Locate the cell with the specified text and output its [X, Y] center coordinate. 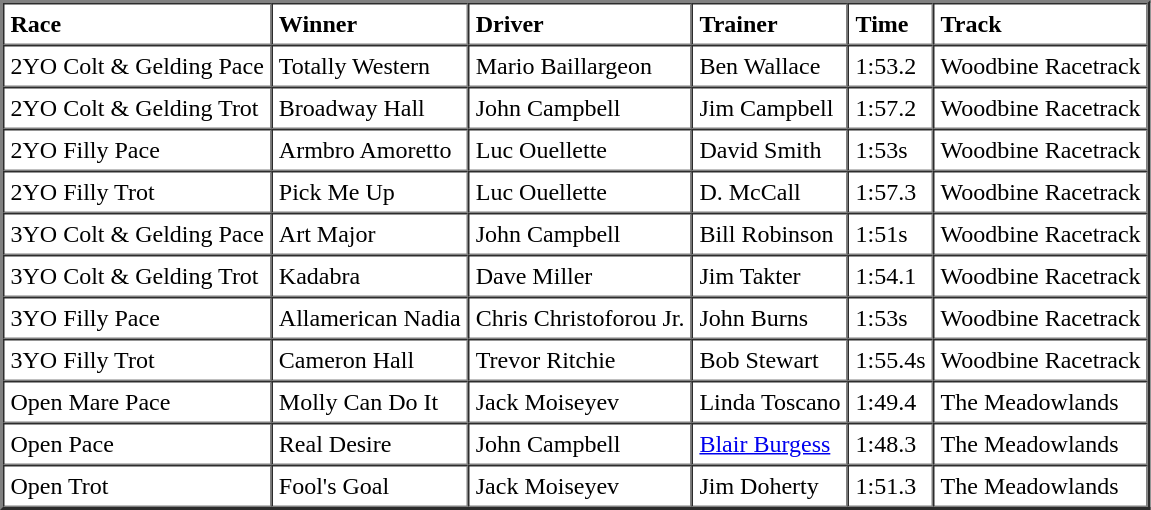
Trevor Ritchie [580, 360]
Winner [370, 24]
Kadabra [370, 276]
Jim Doherty [770, 486]
Time [890, 24]
Linda Toscano [770, 402]
Allamerican Nadia [370, 318]
Armbro Amoretto [370, 150]
3YO Colt & Gelding Pace [137, 234]
1:49.4 [890, 402]
Molly Can Do It [370, 402]
Race [137, 24]
3YO Filly Pace [137, 318]
Chris Christoforou Jr. [580, 318]
2YO Filly Pace [137, 150]
Jim Campbell [770, 108]
Track [1040, 24]
1:57.3 [890, 192]
David Smith [770, 150]
1:54.1 [890, 276]
1:51s [890, 234]
John Burns [770, 318]
Blair Burgess [770, 444]
Ben Wallace [770, 66]
2YO Colt & Gelding Trot [137, 108]
Open Pace [137, 444]
1:51.3 [890, 486]
3YO Colt & Gelding Trot [137, 276]
Real Desire [370, 444]
Mario Baillargeon [580, 66]
2YO Colt & Gelding Pace [137, 66]
2YO Filly Trot [137, 192]
Jim Takter [770, 276]
Cameron Hall [370, 360]
Trainer [770, 24]
Fool's Goal [370, 486]
Dave Miller [580, 276]
3YO Filly Trot [137, 360]
Open Mare Pace [137, 402]
1:55.4s [890, 360]
Open Trot [137, 486]
Art Major [370, 234]
1:53.2 [890, 66]
Driver [580, 24]
1:57.2 [890, 108]
Broadway Hall [370, 108]
D. McCall [770, 192]
Totally Western [370, 66]
Pick Me Up [370, 192]
1:48.3 [890, 444]
Bill Robinson [770, 234]
Bob Stewart [770, 360]
